From the cell containing the given text, extract its center point as (X, Y) coordinate. 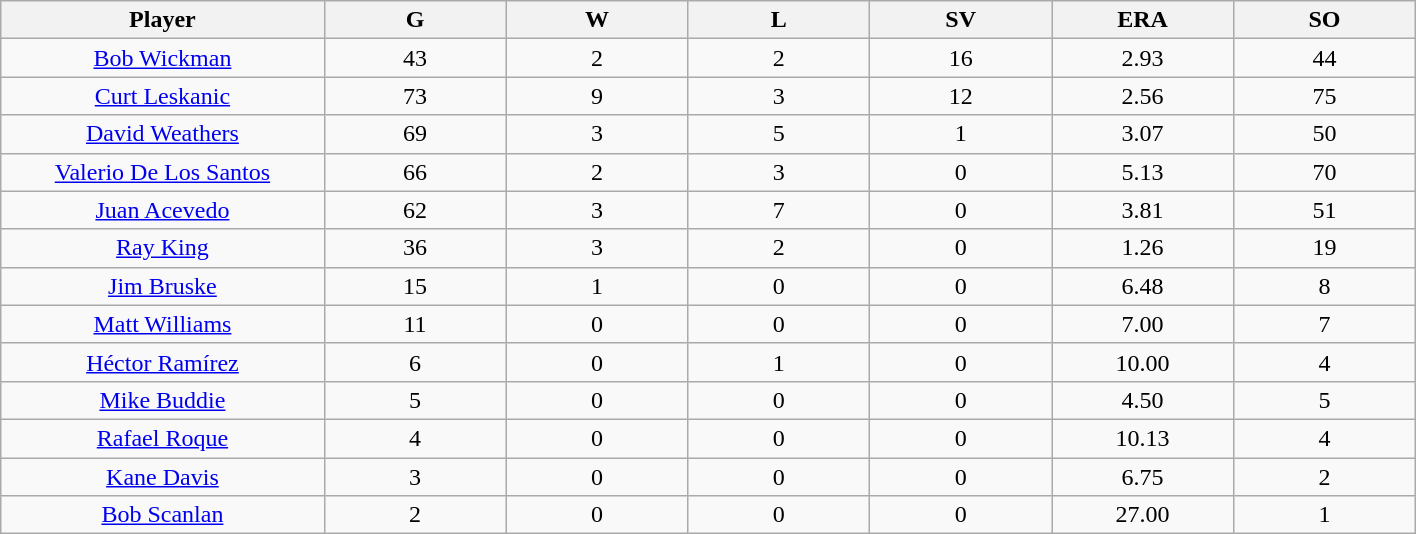
Valerio De Los Santos (162, 172)
3.81 (1143, 210)
6.75 (1143, 477)
16 (961, 58)
10.13 (1143, 438)
9 (597, 96)
2.56 (1143, 96)
SO (1324, 20)
51 (1324, 210)
36 (415, 248)
Matt Williams (162, 324)
5.13 (1143, 172)
62 (415, 210)
Curt Leskanic (162, 96)
73 (415, 96)
David Weathers (162, 134)
SV (961, 20)
Juan Acevedo (162, 210)
70 (1324, 172)
50 (1324, 134)
4.50 (1143, 400)
7.00 (1143, 324)
Bob Scanlan (162, 515)
66 (415, 172)
G (415, 20)
75 (1324, 96)
10.00 (1143, 362)
8 (1324, 286)
69 (415, 134)
15 (415, 286)
27.00 (1143, 515)
1.26 (1143, 248)
12 (961, 96)
Mike Buddie (162, 400)
11 (415, 324)
Rafael Roque (162, 438)
Jim Bruske (162, 286)
2.93 (1143, 58)
44 (1324, 58)
ERA (1143, 20)
Bob Wickman (162, 58)
43 (415, 58)
L (779, 20)
19 (1324, 248)
6 (415, 362)
Kane Davis (162, 477)
Player (162, 20)
Héctor Ramírez (162, 362)
Ray King (162, 248)
3.07 (1143, 134)
W (597, 20)
6.48 (1143, 286)
